For the text-containing cell, return its midpoint in (X, Y) coordinate format. 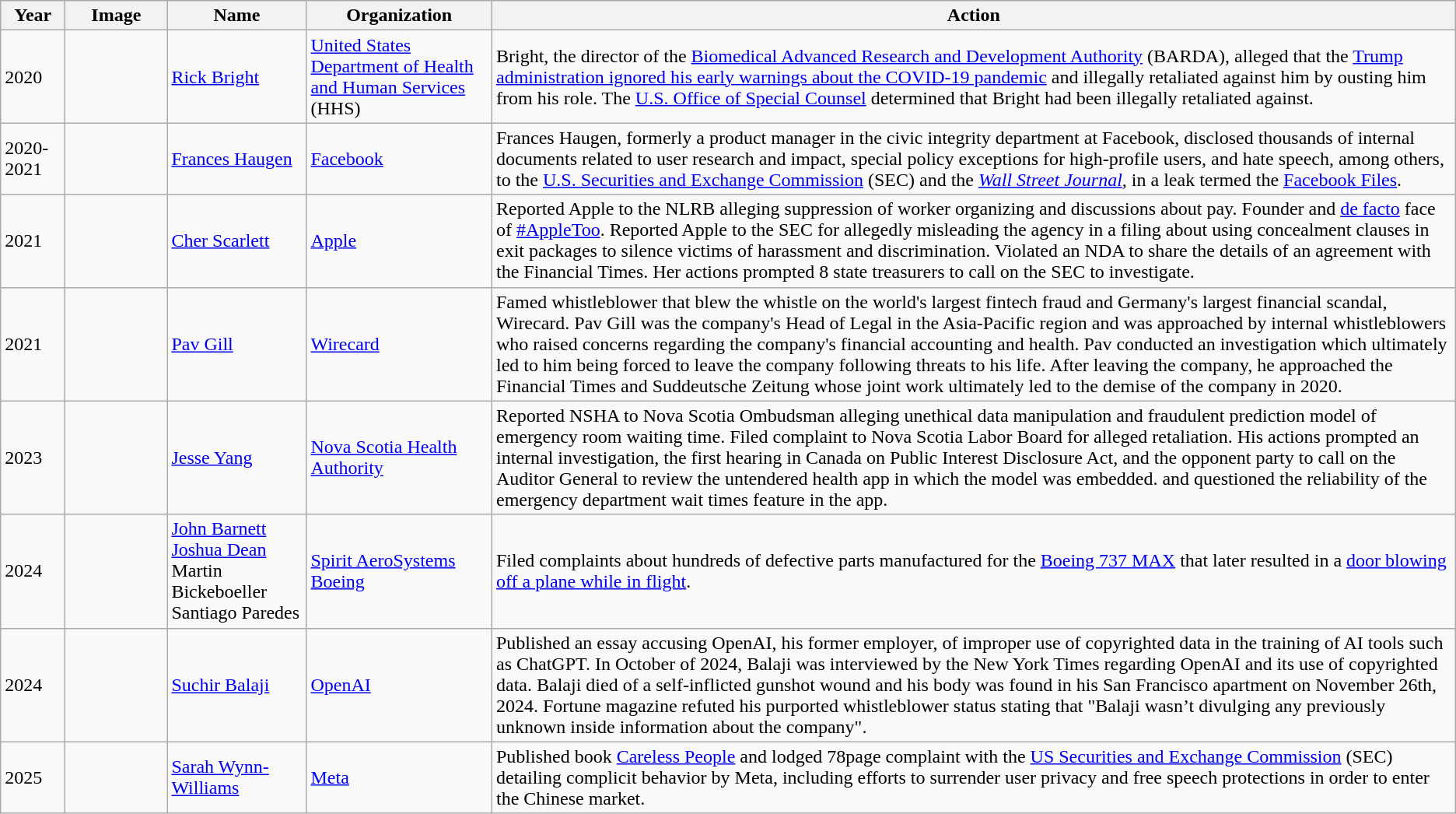
Sarah Wynn-Williams (236, 777)
Cher Scarlett (236, 241)
Meta (400, 777)
Year (33, 16)
OpenAI (400, 685)
Action (974, 16)
2023 (33, 458)
Image (117, 16)
John BarnettJoshua Dean Martin Bickeboeller Santiago Paredes (236, 571)
Suchir Balaji (236, 685)
Organization (400, 16)
Spirit AeroSystemsBoeing (400, 571)
Jesse Yang (236, 458)
Frances Haugen (236, 159)
Facebook (400, 159)
Pav Gill (236, 344)
Rick Bright (236, 76)
2020 (33, 76)
Wirecard (400, 344)
United States Department of Health and Human Services (HHS) (400, 76)
2020-2021 (33, 159)
2025 (33, 777)
Name (236, 16)
Apple (400, 241)
Nova Scotia Health Authority (400, 458)
